Locate the cell with the specified text and output its [x, y] center coordinate. 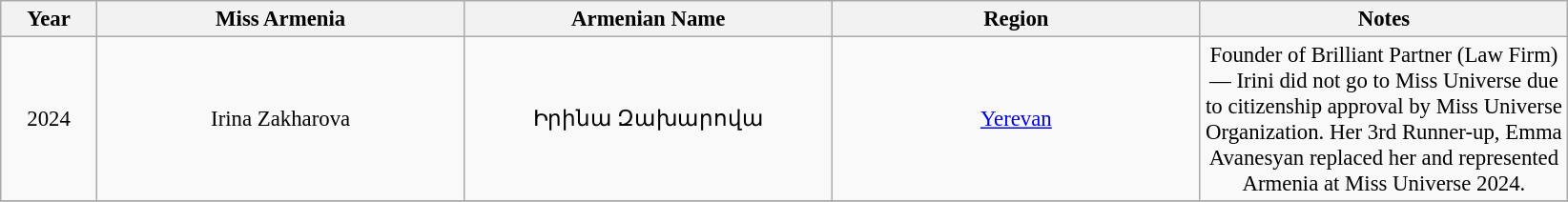
Notes [1384, 19]
Irina Zakharova [280, 120]
Իրինա Զախարովա [649, 120]
Yerevan [1017, 120]
Year [50, 19]
2024 [50, 120]
Region [1017, 19]
Miss Armenia [280, 19]
Armenian Name [649, 19]
